Scan for the cell matching the given text and deliver its (X, Y) coordinate at center. 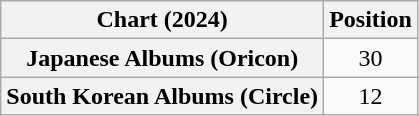
South Korean Albums (Circle) (162, 96)
Chart (2024) (162, 20)
12 (371, 96)
Position (371, 20)
30 (371, 58)
Japanese Albums (Oricon) (162, 58)
